Determine the [x, y] coordinate at the center of the cell enclosing the given text.  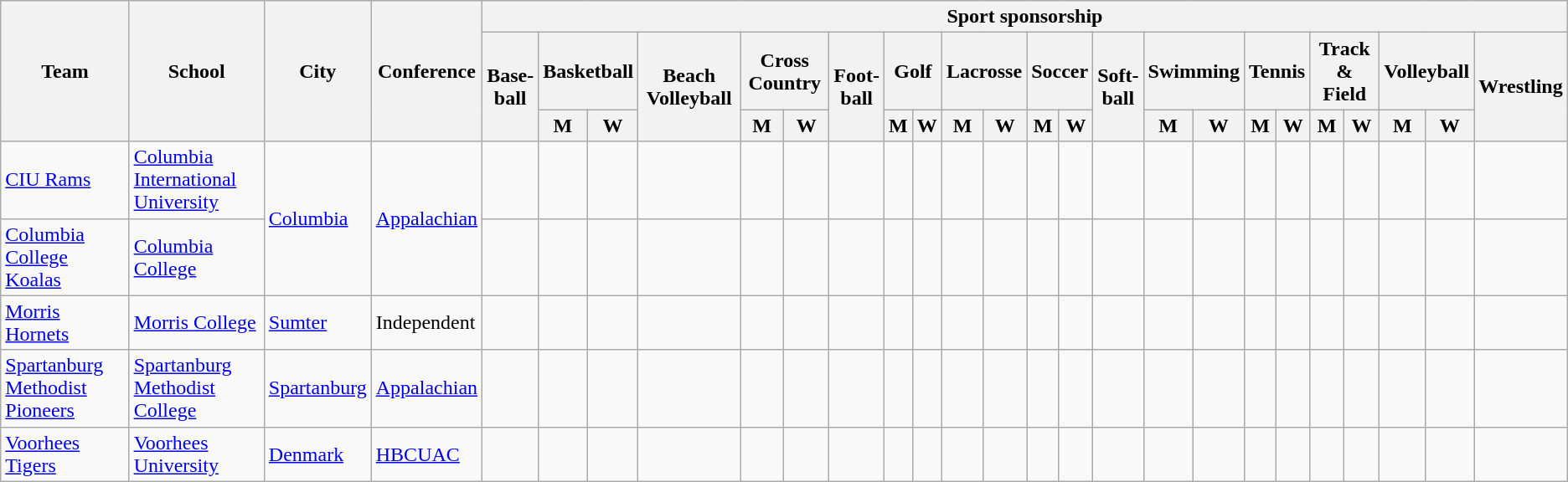
Morris College [196, 323]
Volleyball [1427, 71]
Columbia International University [196, 180]
Spartanburg Methodist College [196, 388]
Morris Hornets [65, 323]
Golf [913, 71]
CIU Rams [65, 180]
Team [65, 71]
Wrestling [1521, 87]
Columbia College [196, 257]
HBCUAC [426, 454]
Independent [426, 323]
Voorhees Tigers [65, 454]
Spartanburg Methodist Pioneers [65, 388]
Denmark [317, 454]
Beach Volleyball [689, 87]
Soccer [1060, 71]
Track & Field [1345, 71]
Soft-ball [1118, 87]
Cross Country [785, 71]
Sumter [317, 323]
School [196, 71]
Spartanburg [317, 388]
Swimming [1194, 71]
Lacrosse [983, 71]
City [317, 71]
Conference [426, 71]
Voorhees University [196, 454]
Foot-ball [857, 87]
Columbia College Koalas [65, 257]
Base-ball [511, 87]
Basketball [588, 71]
Sport sponsorship [1025, 17]
Columbia [317, 218]
Tennis [1277, 71]
